Output the [x, y] coordinate of the center of the cell containing the given text.  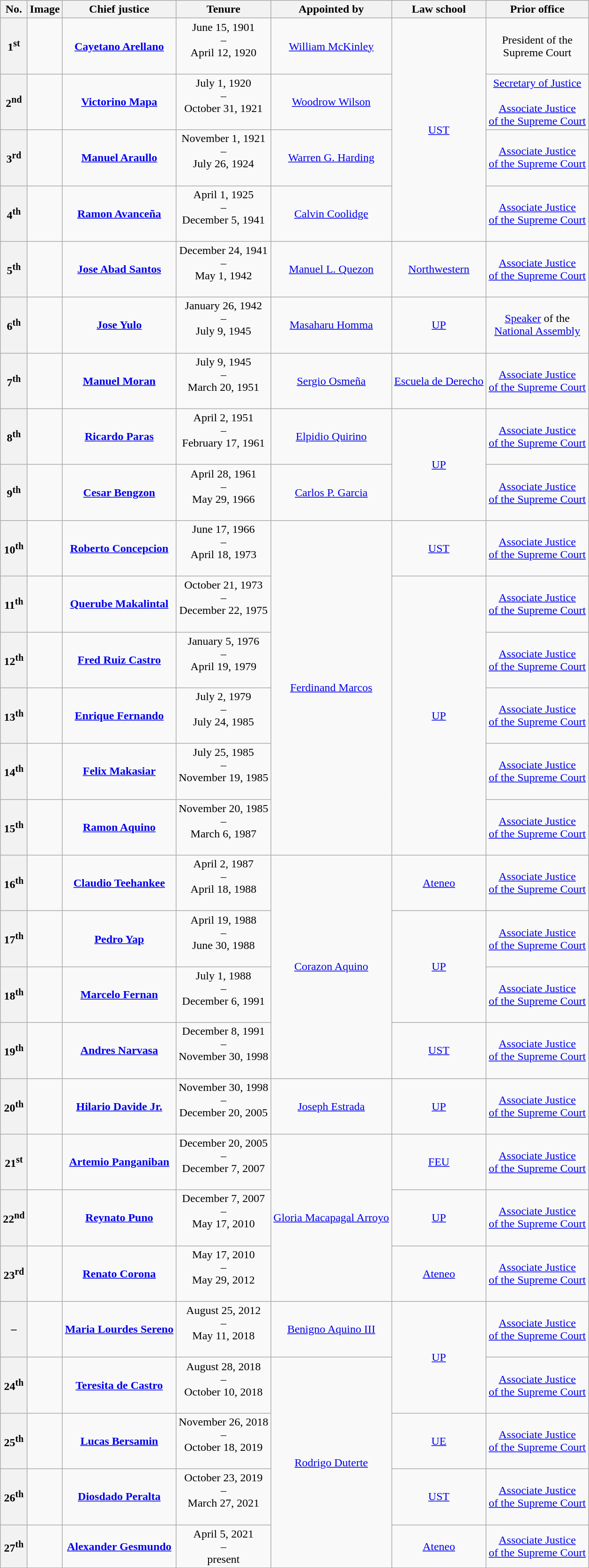
April 1, 1925–December 5, 1941 [224, 214]
21st [14, 1162]
Manuel L. Quezon [331, 269]
January 26, 1942–July 9, 1945 [224, 325]
2nd [14, 102]
Cesar Bengzon [119, 492]
July 1, 1920–October 31, 1921 [224, 102]
Image [45, 9]
July 2, 1979–July 24, 1985 [224, 716]
15th [14, 828]
Escuela de Derecho [439, 381]
July 1, 1988–December 6, 1991 [224, 994]
Prior office [537, 9]
13th [14, 716]
Marcelo Fernan [119, 994]
April 2, 1951–February 17, 1961 [224, 437]
November 1, 1921–July 26, 1924 [224, 157]
19th [14, 1051]
Northwestern [439, 269]
26th [14, 1497]
April 5, 2021–present [224, 1546]
Hilario Davide Jr. [119, 1106]
9th [14, 492]
Querube Makalintal [119, 604]
Ramon Avanceña [119, 214]
December 7, 2007–May 17, 2010 [224, 1217]
Pedro Yap [119, 939]
Artemio Panganiban [119, 1162]
Claudio Teehankee [119, 883]
November 26, 2018–October 18, 2019 [224, 1441]
27th [14, 1546]
Reynato Puno [119, 1217]
President of theSupreme Court [537, 46]
November 20, 1985–March 6, 1987 [224, 828]
May 17, 2010–May 29, 2012 [224, 1274]
14th [14, 771]
Roberto Concepcion [119, 548]
– [14, 1329]
18th [14, 994]
December 24, 1941–May 1, 1942 [224, 269]
Cayetano Arellano [119, 46]
Rodrigo Duterte [331, 1462]
December 8, 1991–November 30, 1998 [224, 1051]
October 21, 1973–December 22, 1975 [224, 604]
August 25, 2012–May 11, 2018 [224, 1329]
No. [14, 9]
January 5, 1976–April 19, 1979 [224, 660]
Andres Narvasa [119, 1051]
June 15, 1901–April 12, 1920 [224, 46]
Carlos P. Garcia [331, 492]
Woodrow Wilson [331, 102]
Corazon Aquino [331, 967]
Warren G. Harding [331, 157]
10th [14, 548]
December 20, 2005–December 7, 2007 [224, 1162]
20th [14, 1106]
Jose Yulo [119, 325]
November 30, 1998–December 20, 2005 [224, 1106]
17th [14, 939]
April 28, 1961–May 29, 1966 [224, 492]
June 17, 1966–April 18, 1973 [224, 548]
Diosdado Peralta [119, 1497]
April 2, 1987–April 18, 1988 [224, 883]
Speaker of theNational Assembly [537, 325]
Chief justice [119, 9]
Renato Corona [119, 1274]
Enrique Fernando [119, 716]
July 9, 1945–March 20, 1951 [224, 381]
Victorino Mapa [119, 102]
August 28, 2018–October 10, 2018 [224, 1385]
Lucas Bersamin [119, 1441]
Maria Lourdes Sereno [119, 1329]
5th [14, 269]
1st [14, 46]
William McKinley [331, 46]
8th [14, 437]
Joseph Estrada [331, 1106]
Sergio Osmeña [331, 381]
23rd [14, 1274]
Ramon Aquino [119, 828]
Alexander Gesmundo [119, 1546]
25th [14, 1441]
FEU [439, 1162]
16th [14, 883]
7th [14, 381]
22nd [14, 1217]
October 23, 2019–March 27, 2021 [224, 1497]
Manuel Moran [119, 381]
Jose Abad Santos [119, 269]
4th [14, 214]
Manuel Araullo [119, 157]
UE [439, 1441]
Felix Makasiar [119, 771]
24th [14, 1385]
July 25, 1985–November 19, 1985 [224, 771]
April 19, 1988–June 30, 1988 [224, 939]
Ferdinand Marcos [331, 687]
Ricardo Paras [119, 437]
Masaharu Homma [331, 325]
Tenure [224, 9]
Benigno Aquino III [331, 1329]
Appointed by [331, 9]
Elpidio Quirino [331, 437]
Teresita de Castro [119, 1385]
Gloria Macapagal Arroyo [331, 1217]
Calvin Coolidge [331, 214]
Law school [439, 9]
6th [14, 325]
Secretary of JusticeAssociate Justiceof the Supreme Court [537, 102]
11th [14, 604]
12th [14, 660]
3rd [14, 157]
Fred Ruiz Castro [119, 660]
